Output the [X, Y] coordinate of the center of the cell containing the given text.  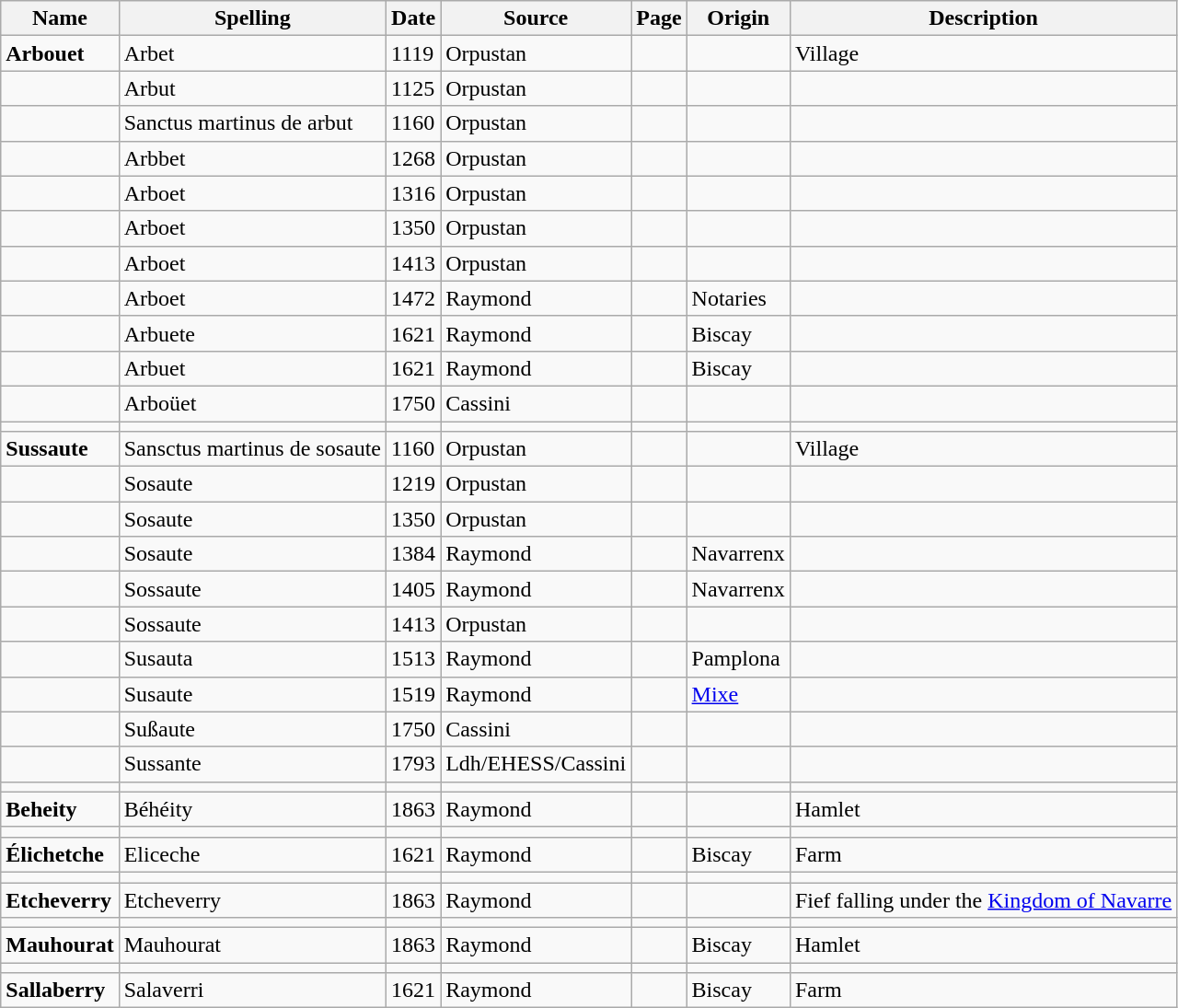
Sussante [252, 764]
1125 [414, 88]
Sussaute [60, 449]
Arbet [252, 53]
Spelling [252, 18]
Arbuet [252, 368]
Eliceche [252, 854]
Beheity [60, 809]
Ldh/EHESS/Cassini [536, 764]
Béhéity [252, 809]
Susauta [252, 659]
Arbuete [252, 333]
1513 [414, 659]
Page [659, 18]
1219 [414, 484]
Susaute [252, 694]
Élichetche [60, 854]
1405 [414, 589]
Sanctus martinus de arbut [252, 123]
Sußaute [252, 729]
Source [536, 18]
1316 [414, 193]
1472 [414, 298]
1268 [414, 158]
Arbouet [60, 53]
Arbut [252, 88]
1384 [414, 554]
1519 [414, 694]
Sallaberry [60, 991]
1119 [414, 53]
Date [414, 18]
Description [983, 18]
Name [60, 18]
Arboüet [252, 403]
Salaverri [252, 991]
Fief falling under the Kingdom of Navarre [983, 899]
Mixe [738, 694]
Arbbet [252, 158]
1793 [414, 764]
Sansctus martinus de sosaute [252, 449]
Pamplona [738, 659]
Origin [738, 18]
Notaries [738, 298]
